Return [x, y] of the center of cell containing provided text 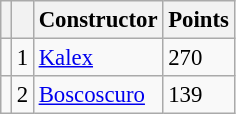
Constructor [98, 20]
Points [198, 20]
2 [22, 95]
Boscoscuro [98, 95]
1 [22, 58]
Kalex [98, 58]
270 [198, 58]
139 [198, 95]
